Determine the (X, Y) coordinate at the center of the cell enclosing the given text.  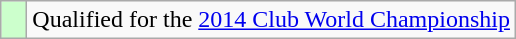
Qualified for the 2014 Club World Championship (272, 20)
